Identify which cell holds the provided text, then report its (X, Y) central coordinate. 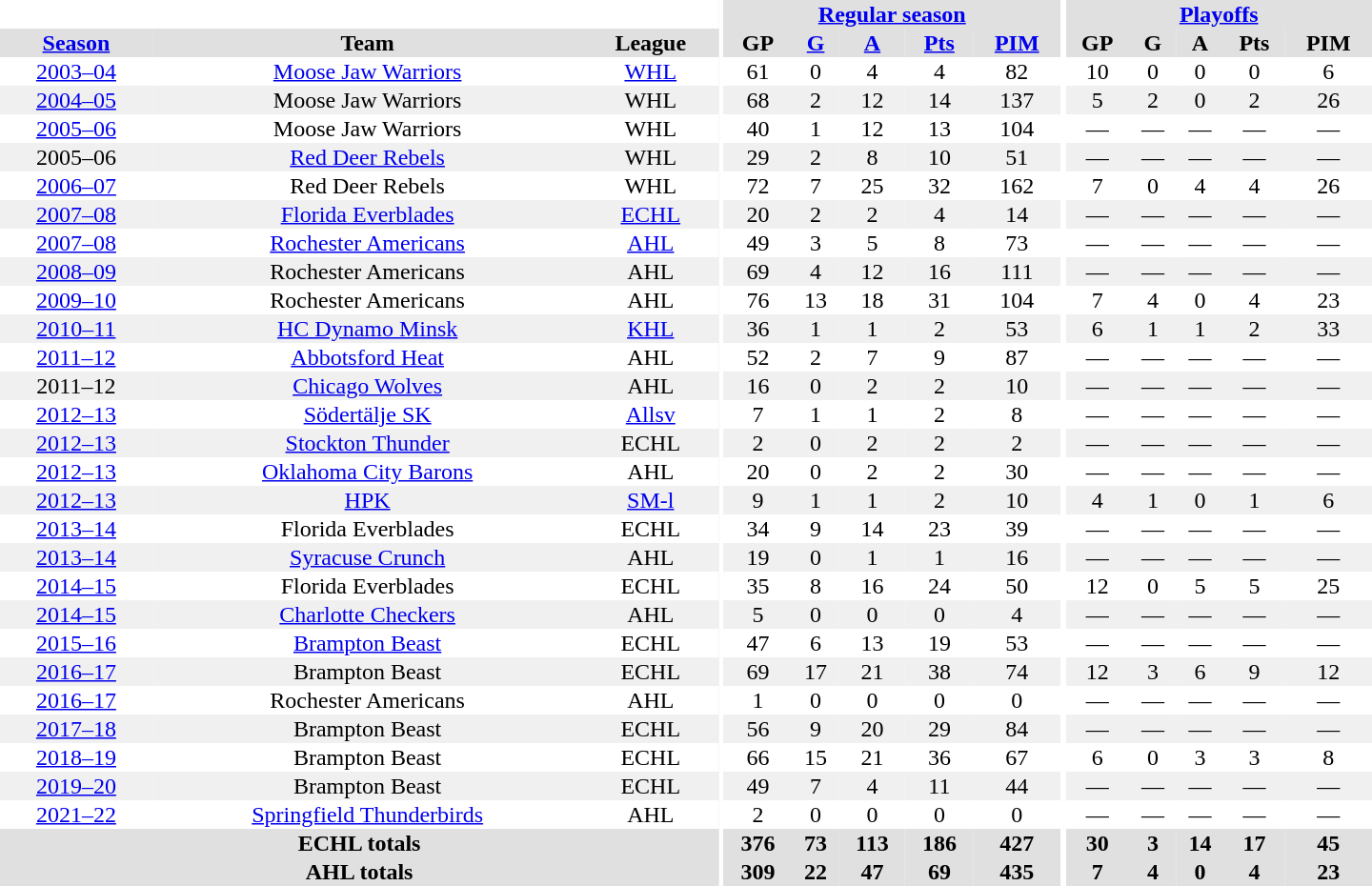
82 (1018, 71)
186 (939, 843)
50 (1018, 586)
AHL totals (359, 872)
38 (939, 672)
2017–18 (76, 729)
Oklahoma City Barons (368, 472)
15 (816, 757)
24 (939, 586)
56 (758, 729)
39 (1018, 529)
427 (1018, 843)
113 (873, 843)
Playoffs (1219, 14)
66 (758, 757)
31 (939, 300)
376 (758, 843)
2009–10 (76, 300)
45 (1328, 843)
2015–16 (76, 643)
72 (758, 186)
League (650, 43)
Springfield Thunderbirds (368, 815)
HPK (368, 500)
2018–19 (76, 757)
162 (1018, 186)
Allsv (650, 414)
52 (758, 357)
Södertälje SK (368, 414)
Syracuse Crunch (368, 557)
11 (939, 786)
2010–11 (76, 329)
Chicago Wolves (368, 386)
2008–09 (76, 272)
ECHL totals (359, 843)
HC Dynamo Minsk (368, 329)
44 (1018, 786)
SM-l (650, 500)
34 (758, 529)
Season (76, 43)
Regular season (892, 14)
Charlotte Checkers (368, 614)
40 (758, 129)
87 (1018, 357)
76 (758, 300)
2004–05 (76, 100)
22 (816, 872)
111 (1018, 272)
61 (758, 71)
2006–07 (76, 186)
67 (1018, 757)
84 (1018, 729)
Stockton Thunder (368, 443)
33 (1328, 329)
35 (758, 586)
309 (758, 872)
435 (1018, 872)
51 (1018, 157)
18 (873, 300)
Team (368, 43)
2021–22 (76, 815)
74 (1018, 672)
Abbotsford Heat (368, 357)
32 (939, 186)
137 (1018, 100)
2019–20 (76, 786)
2003–04 (76, 71)
KHL (650, 329)
68 (758, 100)
